Locate the cell with the specified text and output its (X, Y) center coordinate. 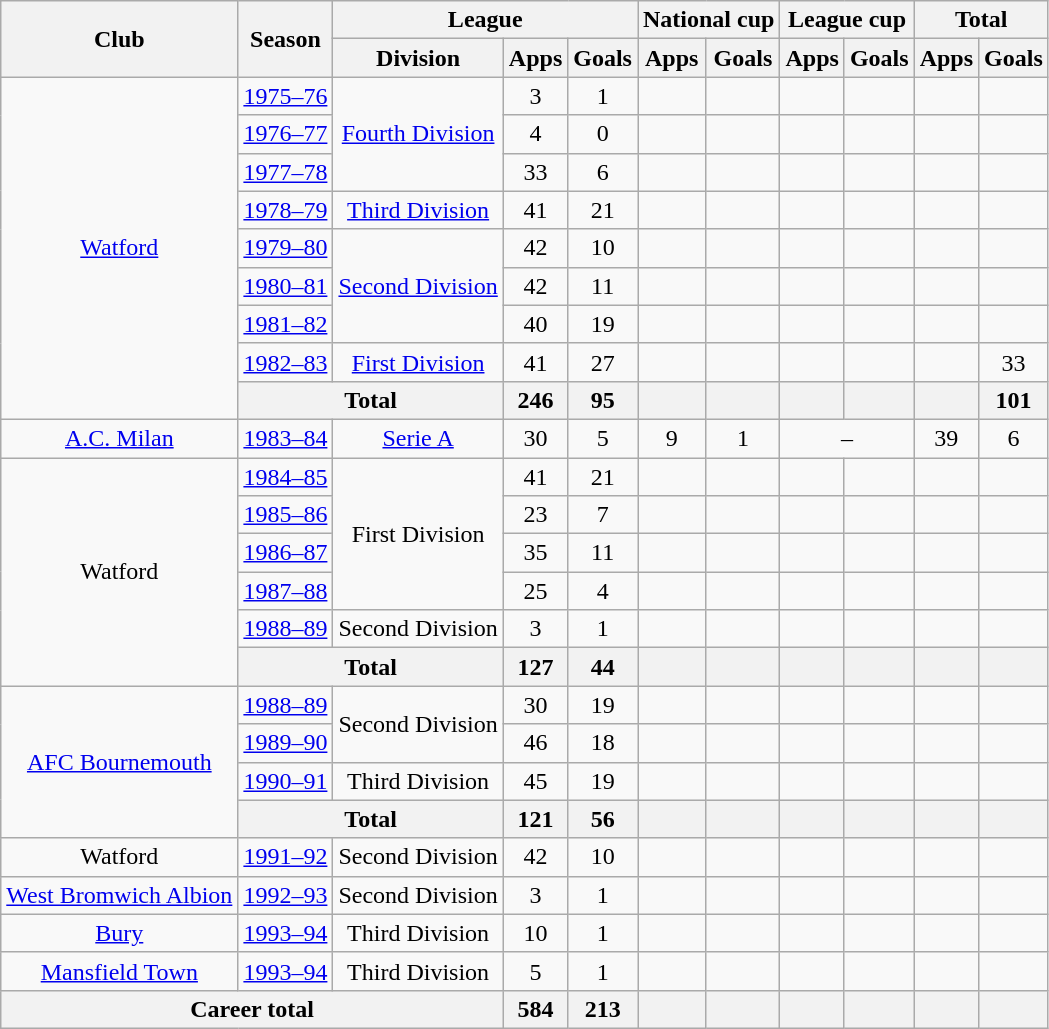
Bury (120, 933)
Career total (252, 1009)
1975–76 (286, 96)
1991–92 (286, 857)
Club (120, 39)
1981–82 (286, 324)
127 (535, 667)
1985–86 (286, 515)
25 (535, 591)
National cup (709, 20)
League (486, 20)
35 (535, 553)
1986–87 (286, 553)
1992–93 (286, 895)
1979–80 (286, 248)
1983–84 (286, 438)
Mansfield Town (120, 971)
1982–83 (286, 362)
Serie A (418, 438)
18 (603, 743)
121 (535, 819)
46 (535, 743)
7 (603, 515)
40 (535, 324)
1989–90 (286, 743)
1984–85 (286, 477)
27 (603, 362)
584 (535, 1009)
246 (535, 400)
1978–79 (286, 210)
0 (603, 134)
45 (535, 781)
1977–78 (286, 172)
1987–88 (286, 591)
Season (286, 39)
AFC Bournemouth (120, 762)
101 (1014, 400)
Division (418, 58)
213 (603, 1009)
95 (603, 400)
56 (603, 819)
23 (535, 515)
1976–77 (286, 134)
West Bromwich Albion (120, 895)
1980–81 (286, 286)
Fourth Division (418, 134)
A.C. Milan (120, 438)
44 (603, 667)
39 (946, 438)
– (847, 438)
9 (672, 438)
1990–91 (286, 781)
League cup (847, 20)
